Determine the (x, y) coordinate at the center of the cell enclosing the given text.  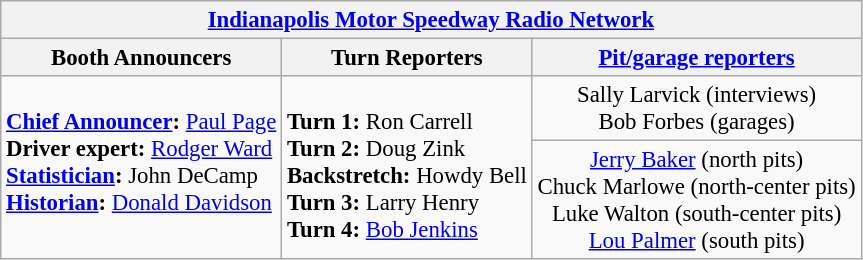
Pit/garage reporters (696, 58)
Turn Reporters (408, 58)
Sally Larvick (interviews) Bob Forbes (garages) (696, 108)
Indianapolis Motor Speedway Radio Network (431, 20)
Turn 1: Ron Carrell Turn 2: Doug Zink Backstretch: Howdy Bell Turn 3: Larry Henry Turn 4: Bob Jenkins (408, 168)
Booth Announcers (142, 58)
Jerry Baker (north pits)Chuck Marlowe (north-center pits)Luke Walton (south-center pits)Lou Palmer (south pits) (696, 200)
Chief Announcer: Paul Page Driver expert: Rodger Ward Statistician: John DeCamp Historian: Donald Davidson (142, 168)
